Identify which cell holds the provided text, then report its [X, Y] central coordinate. 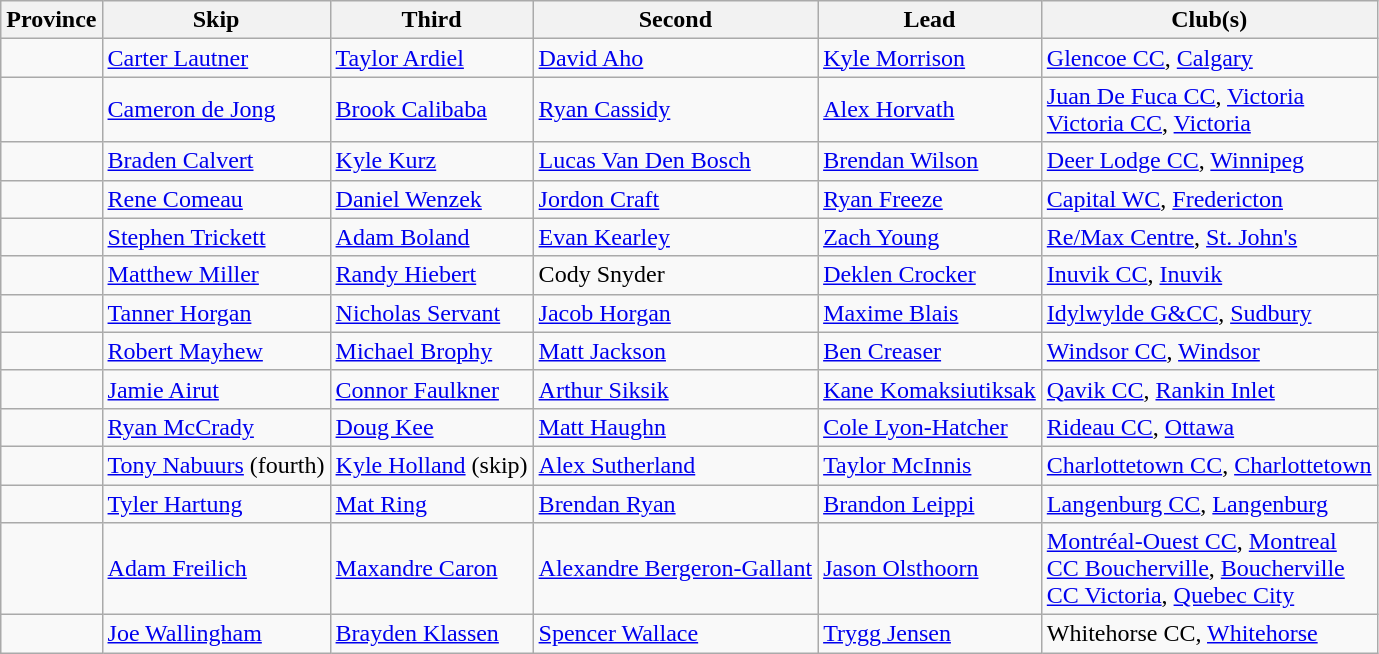
David Aho [676, 58]
Brandon Leippi [930, 503]
Brayden Klassen [432, 634]
Jacob Horgan [676, 313]
Kyle Holland (skip) [432, 465]
Langenburg CC, Langenburg [1209, 503]
Nicholas Servant [432, 313]
Ben Creaser [930, 351]
Whitehorse CC, Whitehorse [1209, 634]
Inuvik CC, Inuvik [1209, 275]
Evan Kearley [676, 237]
Trygg Jensen [930, 634]
Mat Ring [432, 503]
Maxime Blais [930, 313]
Windsor CC, Windsor [1209, 351]
Tony Nabuurs (fourth) [216, 465]
Cameron de Jong [216, 110]
Braden Calvert [216, 161]
Alexandre Bergeron-Gallant [676, 569]
Alex Sutherland [676, 465]
Taylor Ardiel [432, 58]
Doug Kee [432, 427]
Joe Wallingham [216, 634]
Taylor McInnis [930, 465]
Montréal-Ouest CC, MontrealCC Boucherville, BouchervilleCC Victoria, Quebec City [1209, 569]
Kyle Morrison [930, 58]
Province [52, 20]
Kyle Kurz [432, 161]
Matthew Miller [216, 275]
Brook Calibaba [432, 110]
Third [432, 20]
Adam Boland [432, 237]
Jordon Craft [676, 199]
Lucas Van Den Bosch [676, 161]
Brendan Wilson [930, 161]
Deklen Crocker [930, 275]
Kane Komaksiutiksak [930, 389]
Carter Lautner [216, 58]
Capital WC, Fredericton [1209, 199]
Ryan Cassidy [676, 110]
Rene Comeau [216, 199]
Alex Horvath [930, 110]
Glencoe CC, Calgary [1209, 58]
Matt Jackson [676, 351]
Jamie Airut [216, 389]
Ryan McCrady [216, 427]
Qavik CC, Rankin Inlet [1209, 389]
Juan De Fuca CC, VictoriaVictoria CC, Victoria [1209, 110]
Brendan Ryan [676, 503]
Zach Young [930, 237]
Arthur Siksik [676, 389]
Ryan Freeze [930, 199]
Randy Hiebert [432, 275]
Adam Freilich [216, 569]
Rideau CC, Ottawa [1209, 427]
Second [676, 20]
Re/Max Centre, St. John's [1209, 237]
Charlottetown CC, Charlottetown [1209, 465]
Deer Lodge CC, Winnipeg [1209, 161]
Michael Brophy [432, 351]
Skip [216, 20]
Cody Snyder [676, 275]
Spencer Wallace [676, 634]
Lead [930, 20]
Tanner Horgan [216, 313]
Cole Lyon-Hatcher [930, 427]
Tyler Hartung [216, 503]
Connor Faulkner [432, 389]
Jason Olsthoorn [930, 569]
Daniel Wenzek [432, 199]
Maxandre Caron [432, 569]
Matt Haughn [676, 427]
Robert Mayhew [216, 351]
Idylwylde G&CC, Sudbury [1209, 313]
Stephen Trickett [216, 237]
Club(s) [1209, 20]
